For the text-containing cell, return its midpoint in (x, y) coordinate format. 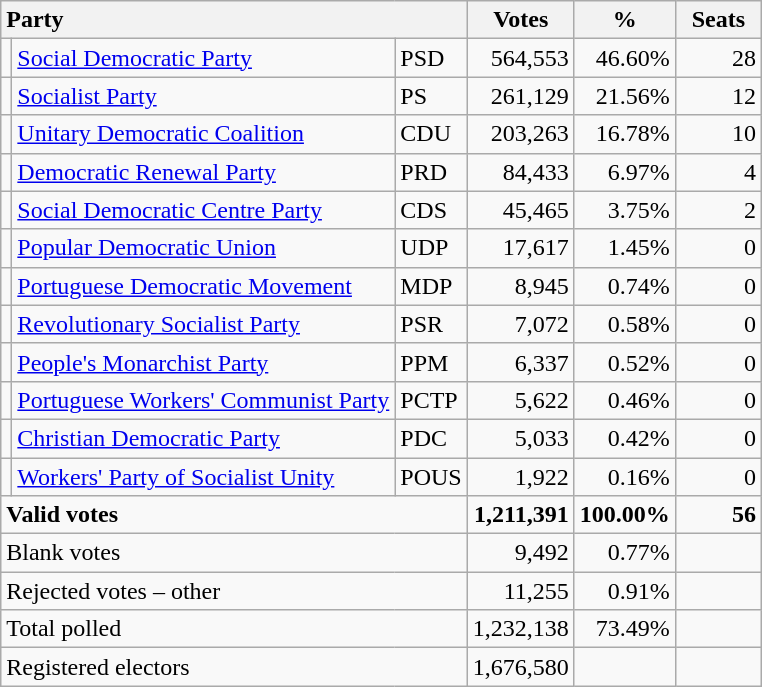
Portuguese Democratic Movement (204, 286)
9,492 (520, 553)
0.91% (624, 591)
PDC (431, 438)
% (624, 20)
0.74% (624, 286)
6,337 (520, 362)
Blank votes (234, 553)
1.45% (624, 248)
Total polled (234, 629)
Social Democratic Centre Party (204, 210)
0.46% (624, 400)
1,211,391 (520, 515)
Social Democratic Party (204, 58)
45,465 (520, 210)
Democratic Renewal Party (204, 172)
Registered electors (234, 667)
0.58% (624, 324)
Votes (520, 20)
12 (718, 96)
Socialist Party (204, 96)
0.16% (624, 477)
Rejected votes – other (234, 591)
0.42% (624, 438)
46.60% (624, 58)
PS (431, 96)
1,922 (520, 477)
3.75% (624, 210)
73.49% (624, 629)
Christian Democratic Party (204, 438)
UDP (431, 248)
564,553 (520, 58)
MDP (431, 286)
8,945 (520, 286)
1,232,138 (520, 629)
2 (718, 210)
10 (718, 134)
Seats (718, 20)
Portuguese Workers' Communist Party (204, 400)
Workers' Party of Socialist Unity (204, 477)
PSD (431, 58)
21.56% (624, 96)
203,263 (520, 134)
16.78% (624, 134)
5,622 (520, 400)
PCTP (431, 400)
11,255 (520, 591)
1,676,580 (520, 667)
PPM (431, 362)
0.77% (624, 553)
PSR (431, 324)
84,433 (520, 172)
Unitary Democratic Coalition (204, 134)
Valid votes (234, 515)
100.00% (624, 515)
261,129 (520, 96)
0.52% (624, 362)
17,617 (520, 248)
28 (718, 58)
CDU (431, 134)
6.97% (624, 172)
People's Monarchist Party (204, 362)
Revolutionary Socialist Party (204, 324)
56 (718, 515)
POUS (431, 477)
PRD (431, 172)
CDS (431, 210)
5,033 (520, 438)
4 (718, 172)
Popular Democratic Union (204, 248)
7,072 (520, 324)
Party (234, 20)
